Extract the (x, y) coordinate from the center of the cell holding the provided text.  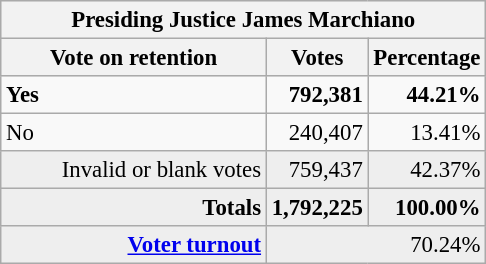
Votes (317, 58)
13.41% (427, 133)
1,792,225 (317, 208)
No (134, 133)
Voter turnout (134, 245)
Invalid or blank votes (134, 170)
792,381 (317, 95)
Vote on retention (134, 58)
100.00% (427, 208)
240,407 (317, 133)
44.21% (427, 95)
Presiding Justice James Marchiano (244, 20)
759,437 (317, 170)
70.24% (376, 245)
Yes (134, 95)
Percentage (427, 58)
42.37% (427, 170)
Totals (134, 208)
